Determine the [x, y] coordinate at the center of the cell enclosing the given text.  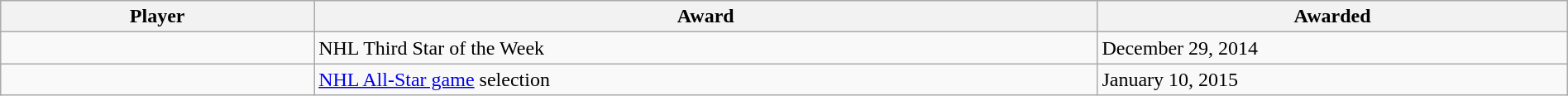
Awarded [1332, 17]
Award [706, 17]
December 29, 2014 [1332, 48]
NHL Third Star of the Week [706, 48]
January 10, 2015 [1332, 79]
NHL All-Star game selection [706, 79]
Player [157, 17]
